Extract the (X, Y) coordinate from the center of the cell holding the provided text.  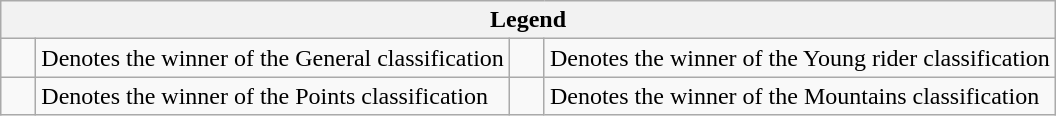
Legend (528, 20)
Denotes the winner of the General classification (273, 58)
Denotes the winner of the Mountains classification (800, 96)
Denotes the winner of the Points classification (273, 96)
Denotes the winner of the Young rider classification (800, 58)
